Scan for the cell matching the given text and deliver its (x, y) coordinate at center. 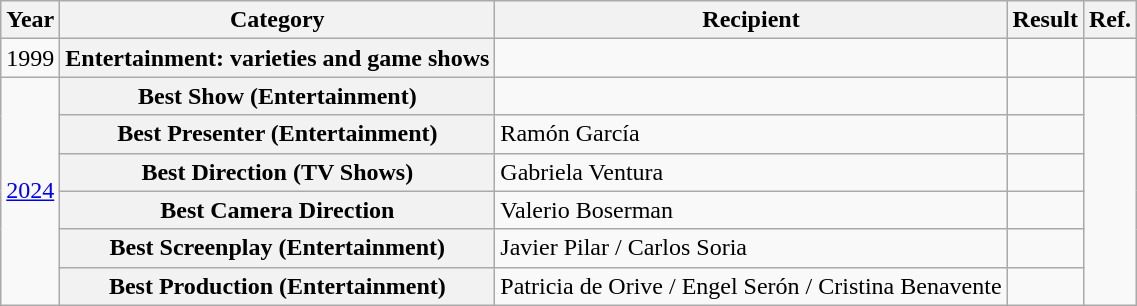
Entertainment: varieties and game shows (278, 58)
Ramón García (751, 134)
Best Camera Direction (278, 210)
Javier Pilar / Carlos Soria (751, 248)
Best Direction (TV Shows) (278, 172)
Result (1045, 20)
Valerio Boserman (751, 210)
Patricia de Orive / Engel Serón / Cristina Benavente (751, 286)
Best Show (Entertainment) (278, 96)
Year (30, 20)
1999 (30, 58)
Gabriela Ventura (751, 172)
Best Presenter (Entertainment) (278, 134)
Best Production (Entertainment) (278, 286)
Best Screenplay (Entertainment) (278, 248)
Ref. (1110, 20)
Recipient (751, 20)
2024 (30, 191)
Category (278, 20)
